Return [x, y] of the center of cell containing provided text 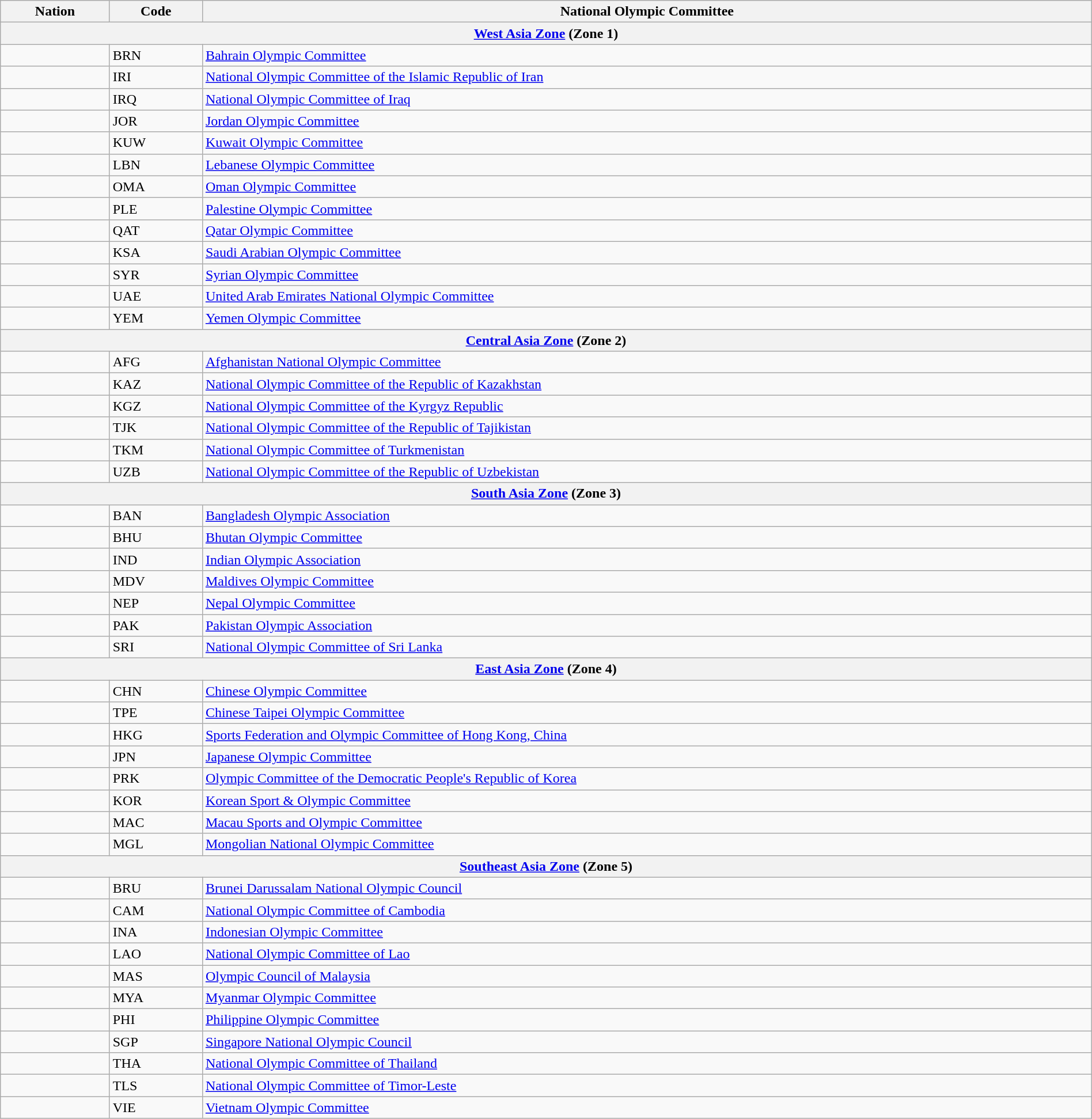
UAE [156, 297]
PAK [156, 625]
KGZ [156, 406]
Maldives Olympic Committee [647, 581]
TPE [156, 713]
National Olympic Committee [647, 12]
National Olympic Committee of the Republic of Kazakhstan [647, 384]
National Olympic Committee of the Republic of Tajikistan [647, 428]
KSA [156, 252]
Bangladesh Olympic Association [647, 515]
East Asia Zone (Zone 4) [546, 669]
Yemen Olympic Committee [647, 318]
INA [156, 932]
BRN [156, 55]
CAM [156, 910]
MAC [156, 822]
MYA [156, 998]
KUW [156, 143]
National Olympic Committee of Turkmenistan [647, 450]
UZB [156, 472]
CHN [156, 691]
National Olympic Committee of the Republic of Uzbekistan [647, 472]
BAN [156, 515]
Syrian Olympic Committee [647, 275]
Afghanistan National Olympic Committee [647, 362]
SYR [156, 275]
West Asia Zone (Zone 1) [546, 33]
Vietnam Olympic Committee [647, 1107]
Jordan Olympic Committee [647, 121]
SRI [156, 647]
Brunei Darussalam National Olympic Council [647, 888]
Chinese Olympic Committee [647, 691]
National Olympic Committee of Cambodia [647, 910]
Chinese Taipei Olympic Committee [647, 713]
Indonesian Olympic Committee [647, 932]
Southeast Asia Zone (Zone 5) [546, 866]
Nation [55, 12]
LAO [156, 954]
MDV [156, 581]
IND [156, 559]
National Olympic Committee of Sri Lanka [647, 647]
MAS [156, 976]
PRK [156, 779]
Qatar Olympic Committee [647, 230]
Sports Federation and Olympic Committee of Hong Kong, China [647, 735]
Macau Sports and Olympic Committee [647, 822]
Indian Olympic Association [647, 559]
SGP [156, 1042]
Myanmar Olympic Committee [647, 998]
Saudi Arabian Olympic Committee [647, 252]
Korean Sport & Olympic Committee [647, 801]
PHI [156, 1020]
OMA [156, 187]
National Olympic Committee of Lao [647, 954]
National Olympic Committee of Thailand [647, 1064]
IRI [156, 77]
TKM [156, 450]
BRU [156, 888]
Palestine Olympic Committee [647, 208]
QAT [156, 230]
South Asia Zone (Zone 3) [546, 494]
Olympic Council of Malaysia [647, 976]
HKG [156, 735]
Oman Olympic Committee [647, 187]
Olympic Committee of the Democratic People's Republic of Korea [647, 779]
TLS [156, 1086]
IRQ [156, 99]
Bahrain Olympic Committee [647, 55]
NEP [156, 603]
KAZ [156, 384]
KOR [156, 801]
United Arab Emirates National Olympic Committee [647, 297]
National Olympic Committee of the Islamic Republic of Iran [647, 77]
JPN [156, 757]
MGL [156, 844]
Lebanese Olympic Committee [647, 165]
Singapore National Olympic Council [647, 1042]
Central Asia Zone (Zone 2) [546, 340]
AFG [156, 362]
BHU [156, 537]
Nepal Olympic Committee [647, 603]
Bhutan Olympic Committee [647, 537]
JOR [156, 121]
National Olympic Committee of Timor-Leste [647, 1086]
Kuwait Olympic Committee [647, 143]
YEM [156, 318]
VIE [156, 1107]
LBN [156, 165]
National Olympic Committee of Iraq [647, 99]
TJK [156, 428]
Code [156, 12]
National Olympic Committee of the Kyrgyz Republic [647, 406]
THA [156, 1064]
PLE [156, 208]
Philippine Olympic Committee [647, 1020]
Mongolian National Olympic Committee [647, 844]
Pakistan Olympic Association [647, 625]
Japanese Olympic Committee [647, 757]
